Return (X, Y) of the center of cell containing provided text 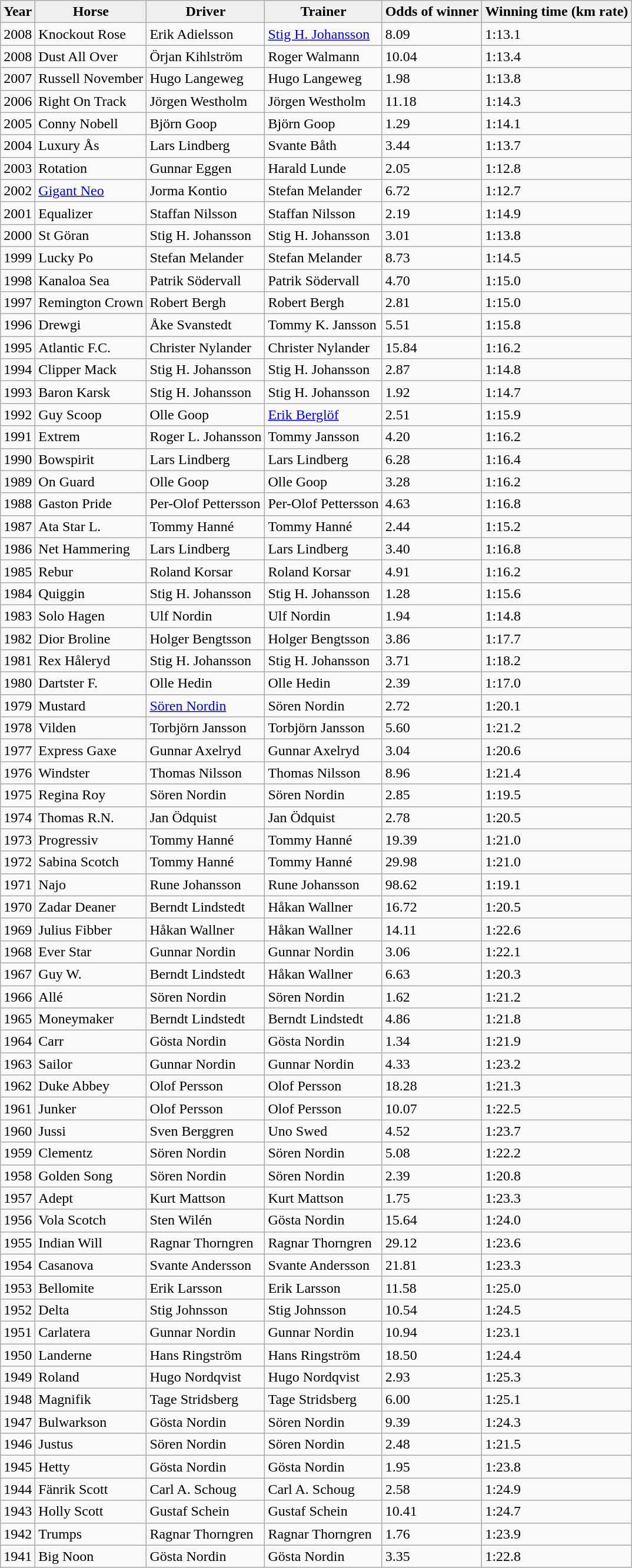
Erik Berglöf (324, 415)
1:15.9 (557, 415)
Guy W. (91, 974)
Magnifik (91, 1400)
Remington Crown (91, 303)
1942 (18, 1534)
1.76 (432, 1534)
Julius Fibber (91, 929)
1:21.5 (557, 1444)
4.86 (432, 1019)
1981 (18, 661)
9.39 (432, 1422)
1:24.9 (557, 1489)
1982 (18, 638)
1957 (18, 1198)
Regina Roy (91, 795)
10.41 (432, 1512)
Drewgi (91, 325)
8.96 (432, 773)
4.63 (432, 504)
1:21.8 (557, 1019)
1:24.5 (557, 1310)
1952 (18, 1310)
1:22.6 (557, 929)
Sten Wilén (206, 1220)
4.20 (432, 437)
2003 (18, 168)
1950 (18, 1355)
Roger L. Johansson (206, 437)
3.01 (432, 235)
1944 (18, 1489)
1976 (18, 773)
1979 (18, 706)
1999 (18, 258)
1977 (18, 750)
1956 (18, 1220)
1.95 (432, 1467)
1963 (18, 1064)
1:12.7 (557, 191)
Clipper Mack (91, 370)
Gigant Neo (91, 191)
1:21.4 (557, 773)
14.11 (432, 929)
1:16.4 (557, 459)
10.94 (432, 1332)
1:17.7 (557, 638)
Adept (91, 1198)
19.39 (432, 840)
1975 (18, 795)
1.34 (432, 1042)
1:24.3 (557, 1422)
6.72 (432, 191)
1974 (18, 818)
1:13.7 (557, 146)
2007 (18, 79)
3.35 (432, 1556)
1:14.7 (557, 392)
Express Gaxe (91, 750)
2004 (18, 146)
1:22.2 (557, 1153)
1988 (18, 504)
Jorma Kontio (206, 191)
1945 (18, 1467)
Justus (91, 1444)
18.28 (432, 1086)
1:25.3 (557, 1377)
1:23.8 (557, 1467)
15.84 (432, 348)
6.28 (432, 459)
Dior Broline (91, 638)
Ata Star L. (91, 526)
2.85 (432, 795)
1960 (18, 1131)
Odds of winner (432, 12)
1:22.8 (557, 1556)
1.75 (432, 1198)
Holly Scott (91, 1512)
1955 (18, 1243)
Uno Swed (324, 1131)
1972 (18, 862)
10.04 (432, 56)
1:21.9 (557, 1042)
1:15.8 (557, 325)
1989 (18, 482)
2005 (18, 124)
1996 (18, 325)
St Göran (91, 235)
29.12 (432, 1243)
4.91 (432, 571)
Carr (91, 1042)
1:24.4 (557, 1355)
Vola Scotch (91, 1220)
2.05 (432, 168)
Örjan Kihlström (206, 56)
2.58 (432, 1489)
1947 (18, 1422)
Landerne (91, 1355)
Tommy Jansson (324, 437)
5.60 (432, 728)
Hetty (91, 1467)
1953 (18, 1287)
1:15.6 (557, 593)
1:23.7 (557, 1131)
Carlatera (91, 1332)
1965 (18, 1019)
Winning time (km rate) (557, 12)
Mustard (91, 706)
2.78 (432, 818)
1:23.9 (557, 1534)
1:13.4 (557, 56)
1:14.5 (557, 258)
Right On Track (91, 101)
1959 (18, 1153)
Lucky Po (91, 258)
1:14.3 (557, 101)
1:25.0 (557, 1287)
Kanaloa Sea (91, 281)
2.72 (432, 706)
21.81 (432, 1265)
1.29 (432, 124)
Baron Karsk (91, 392)
3.04 (432, 750)
Guy Scoop (91, 415)
Sabina Scotch (91, 862)
4.33 (432, 1064)
1970 (18, 907)
Fänrik Scott (91, 1489)
1.62 (432, 997)
Sven Berggren (206, 1131)
29.98 (432, 862)
1.92 (432, 392)
1993 (18, 392)
Bowspirit (91, 459)
4.52 (432, 1131)
Atlantic F.C. (91, 348)
18.50 (432, 1355)
1987 (18, 526)
3.40 (432, 549)
1:24.0 (557, 1220)
Solo Hagen (91, 616)
1967 (18, 974)
1:22.1 (557, 952)
Year (18, 12)
Luxury Ås (91, 146)
1971 (18, 885)
Thomas R.N. (91, 818)
Driver (206, 12)
On Guard (91, 482)
1969 (18, 929)
5.51 (432, 325)
Rex Håleryd (91, 661)
1:14.9 (557, 213)
1:13.1 (557, 34)
3.06 (432, 952)
1964 (18, 1042)
1948 (18, 1400)
1941 (18, 1556)
Duke Abbey (91, 1086)
Zadar Deaner (91, 907)
Dartster F. (91, 683)
1998 (18, 281)
Gunnar Eggen (206, 168)
1:22.5 (557, 1109)
Najo (91, 885)
3.28 (432, 482)
5.08 (432, 1153)
Delta (91, 1310)
1:18.2 (557, 661)
Conny Nobell (91, 124)
3.44 (432, 146)
Progressiv (91, 840)
10.54 (432, 1310)
11.58 (432, 1287)
1:20.8 (557, 1176)
1973 (18, 840)
1:24.7 (557, 1512)
3.71 (432, 661)
Golden Song (91, 1176)
Ever Star (91, 952)
1995 (18, 348)
1943 (18, 1512)
Svante Båth (324, 146)
Extrem (91, 437)
2.93 (432, 1377)
1:20.1 (557, 706)
1.28 (432, 593)
1985 (18, 571)
Jussi (91, 1131)
2001 (18, 213)
1954 (18, 1265)
10.07 (432, 1109)
1:25.1 (557, 1400)
1:12.8 (557, 168)
1.94 (432, 616)
1968 (18, 952)
2.48 (432, 1444)
Moneymaker (91, 1019)
Roland (91, 1377)
Erik Adielsson (206, 34)
1978 (18, 728)
1946 (18, 1444)
Allé (91, 997)
Trainer (324, 12)
1992 (18, 415)
Russell November (91, 79)
1990 (18, 459)
1:23.2 (557, 1064)
1984 (18, 593)
2.51 (432, 415)
8.09 (432, 34)
1:19.1 (557, 885)
Gaston Pride (91, 504)
11.18 (432, 101)
Indian Will (91, 1243)
1949 (18, 1377)
1:17.0 (557, 683)
Clementz (91, 1153)
8.73 (432, 258)
Rotation (91, 168)
1:21.3 (557, 1086)
15.64 (432, 1220)
1986 (18, 549)
Roger Walmann (324, 56)
2.44 (432, 526)
Åke Svanstedt (206, 325)
Bellomite (91, 1287)
1991 (18, 437)
Harald Lunde (324, 168)
1997 (18, 303)
1961 (18, 1109)
1:20.6 (557, 750)
Dust All Over (91, 56)
Net Hammering (91, 549)
Trumps (91, 1534)
Tommy K. Jansson (324, 325)
1:23.6 (557, 1243)
1994 (18, 370)
Sailor (91, 1064)
Horse (91, 12)
1:19.5 (557, 795)
1983 (18, 616)
6.63 (432, 974)
1:20.3 (557, 974)
16.72 (432, 907)
2.81 (432, 303)
Quiggin (91, 593)
Junker (91, 1109)
Rebur (91, 571)
Knockout Rose (91, 34)
2000 (18, 235)
4.70 (432, 281)
1958 (18, 1176)
2.19 (432, 213)
2002 (18, 191)
Bulwarkson (91, 1422)
Big Noon (91, 1556)
1:15.2 (557, 526)
2.87 (432, 370)
1966 (18, 997)
1:23.1 (557, 1332)
3.86 (432, 638)
1962 (18, 1086)
6.00 (432, 1400)
Vilden (91, 728)
1:14.1 (557, 124)
1980 (18, 683)
1.98 (432, 79)
2006 (18, 101)
Casanova (91, 1265)
98.62 (432, 885)
Equalizer (91, 213)
Windster (91, 773)
1951 (18, 1332)
